For the text-containing cell, return its midpoint in (X, Y) coordinate format. 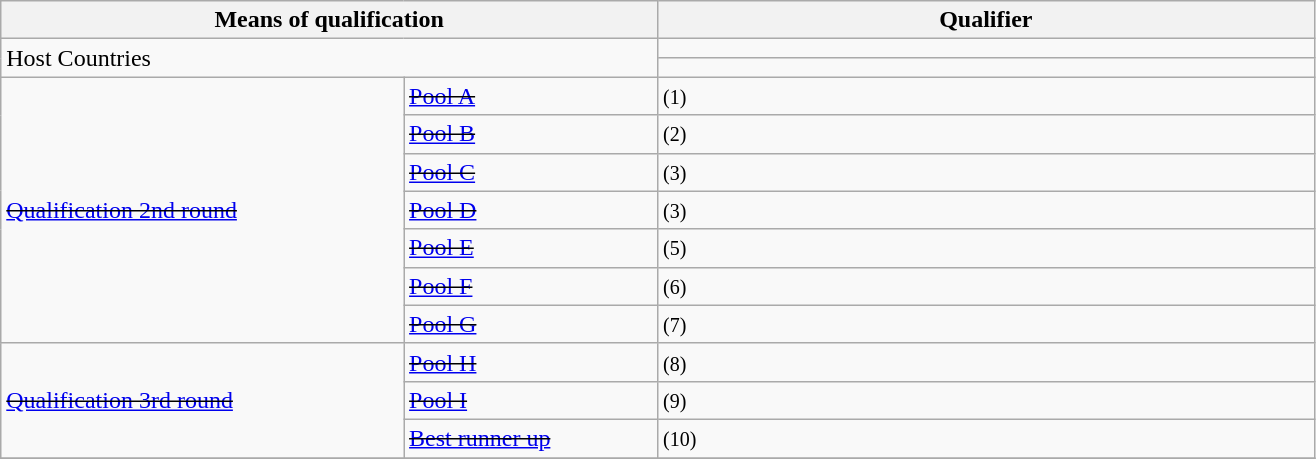
Pool E (531, 248)
(7) (986, 324)
Host Countries (330, 58)
(2) (986, 134)
(10) (986, 438)
(5) (986, 248)
Pool D (531, 210)
(1) (986, 96)
Pool I (531, 400)
Pool F (531, 286)
(6) (986, 286)
Means of qualification (330, 20)
Pool H (531, 362)
Pool C (531, 172)
(8) (986, 362)
Qualification 3rd round (202, 400)
Best runner up (531, 438)
Qualification 2nd round (202, 210)
Pool G (531, 324)
Pool B (531, 134)
(9) (986, 400)
Qualifier (986, 20)
Pool A (531, 96)
